Identify which cell holds the provided text, then report its (X, Y) central coordinate. 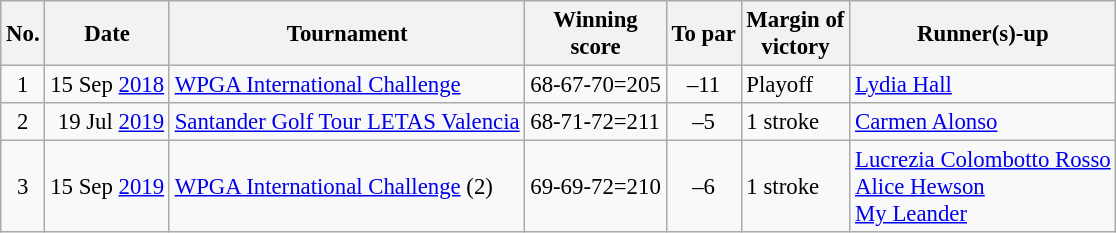
–11 (704, 85)
19 Jul 2019 (107, 122)
2 (23, 122)
68-67-70=205 (596, 85)
Date (107, 34)
69-69-72=210 (596, 187)
No. (23, 34)
Margin ofvictory (796, 34)
WPGA International Challenge (2) (347, 187)
–6 (704, 187)
Santander Golf Tour LETAS Valencia (347, 122)
15 Sep 2018 (107, 85)
Winningscore (596, 34)
Playoff (796, 85)
Runner(s)-up (983, 34)
1 (23, 85)
–5 (704, 122)
Tournament (347, 34)
Lydia Hall (983, 85)
WPGA International Challenge (347, 85)
68-71-72=211 (596, 122)
Lucrezia Colombotto Rosso Alice Hewson My Leander (983, 187)
Carmen Alonso (983, 122)
To par (704, 34)
3 (23, 187)
15 Sep 2019 (107, 187)
